Return the (X, Y) coordinate for the center point of the cell that contains the specified text.  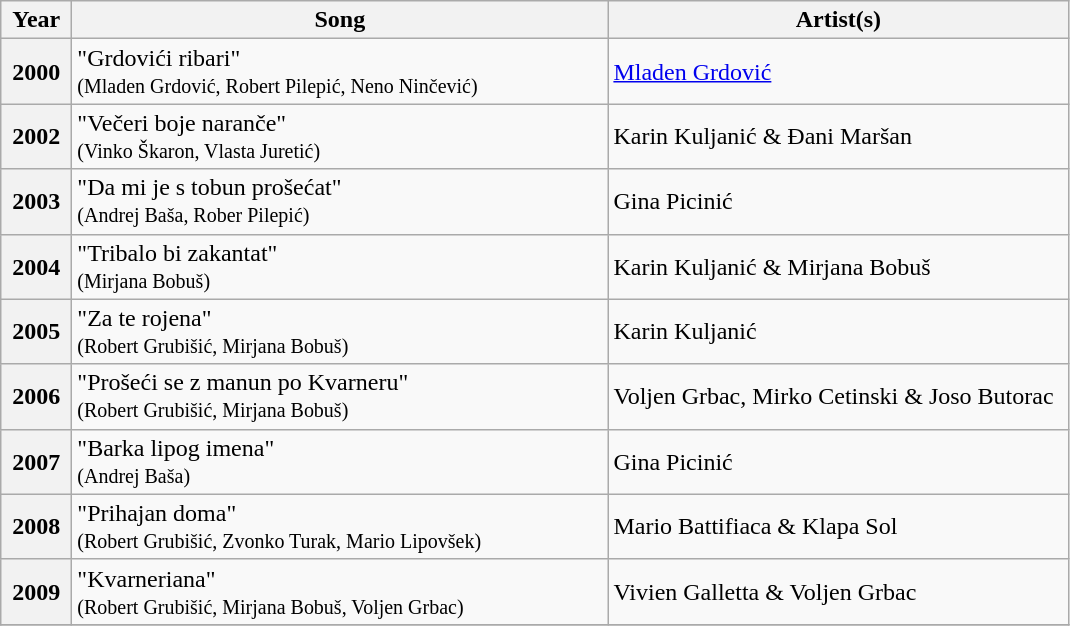
Mladen Grdović (838, 72)
2000 (36, 72)
Year (36, 20)
Voljen Grbac, Mirko Cetinski & Joso Butorac (838, 396)
Mario Battifiaca & Klapa Sol (838, 526)
"Za te rojena"(Robert Grubišić, Mirjana Bobuš) (340, 332)
"Grdovići ribari"(Mladen Grdović, Robert Pilepić, Neno Ninčević) (340, 72)
2005 (36, 332)
"Barka lipog imena"(Andrej Baša) (340, 462)
Artist(s) (838, 20)
Karin Kuljanić & Mirjana Bobuš (838, 266)
"Tribalo bi zakantat"(Mirjana Bobuš) (340, 266)
Karin Kuljanić (838, 332)
2002 (36, 136)
2006 (36, 396)
Song (340, 20)
"Prošeći se z manun po Kvarneru"(Robert Grubišić, Mirjana Bobuš) (340, 396)
2003 (36, 202)
2009 (36, 592)
Vivien Galletta & Voljen Grbac (838, 592)
2007 (36, 462)
"Večeri boje naranče"(Vinko Škaron, Vlasta Juretić) (340, 136)
"Kvarneriana"(Robert Grubišić, Mirjana Bobuš, Voljen Grbac) (340, 592)
Karin Kuljanić & Đani Maršan (838, 136)
"Prihajan doma"(Robert Grubišić, Zvonko Turak, Mario Lipovšek) (340, 526)
2008 (36, 526)
"Da mi je s tobun prošećat"(Andrej Baša, Rober Pilepić) (340, 202)
2004 (36, 266)
